Detect which cell encompasses the target text, then output its (X, Y) center coordinate. 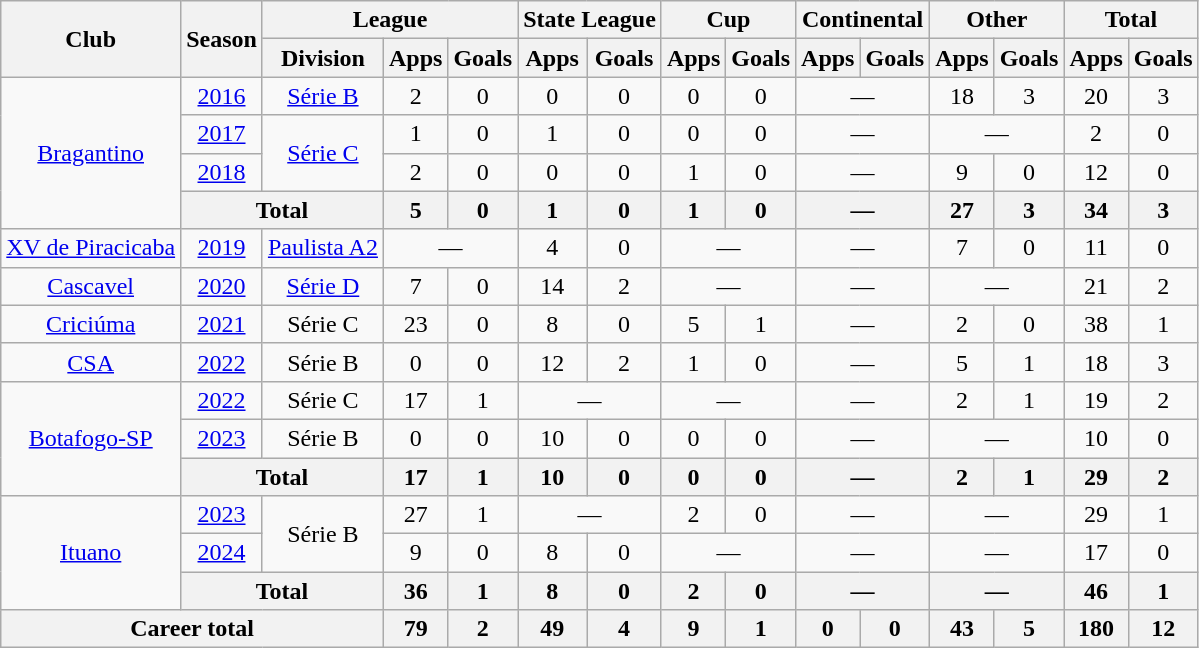
Continental (863, 20)
State League (590, 20)
Ituano (91, 553)
Bragantino (91, 153)
CSA (91, 362)
Paulista A2 (322, 248)
Cup (728, 20)
19 (1096, 400)
36 (415, 591)
Club (91, 39)
11 (1096, 248)
79 (415, 629)
Série D (322, 286)
2019 (222, 248)
2017 (222, 134)
180 (1096, 629)
21 (1096, 286)
23 (415, 324)
2020 (222, 286)
Criciúma (91, 324)
Cascavel (91, 286)
Season (222, 39)
34 (1096, 210)
Career total (192, 629)
43 (962, 629)
Division (322, 58)
38 (1096, 324)
2024 (222, 553)
XV de Piracicaba (91, 248)
Botafogo-SP (91, 438)
46 (1096, 591)
2016 (222, 96)
2018 (222, 172)
14 (552, 286)
2021 (222, 324)
Other (997, 20)
20 (1096, 96)
League (390, 20)
49 (552, 629)
